Identify which cell holds the provided text, then report its [X, Y] central coordinate. 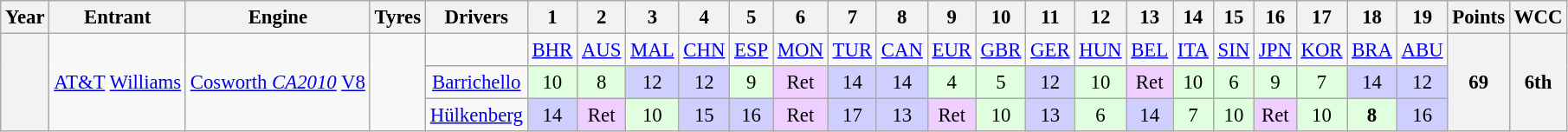
CHN [705, 50]
69 [1479, 83]
18 [1371, 17]
Hülkenberg [476, 115]
SIN [1233, 50]
MON [801, 50]
Cosworth CA2010 V8 [277, 83]
6th [1538, 83]
ABU [1422, 50]
19 [1422, 17]
Year [25, 17]
TUR [852, 50]
Tyres [397, 17]
MAL [653, 50]
GBR [1001, 50]
ESP [752, 50]
HUN [1100, 50]
WCC [1538, 17]
2 [602, 17]
Drivers [476, 17]
Engine [277, 17]
Barrichello [476, 82]
CAN [902, 50]
KOR [1321, 50]
BEL [1150, 50]
JPN [1276, 50]
EUR [952, 50]
3 [653, 17]
BRA [1371, 50]
AT&T Williams [118, 83]
AUS [602, 50]
Entrant [118, 17]
GER [1050, 50]
11 [1050, 17]
BHR [552, 50]
1 [552, 17]
ITA [1193, 50]
Points [1479, 17]
